Pinpoint the cell where the given text exists, returning its (X, Y) midpoint coordinate. 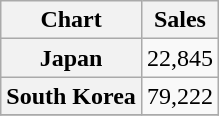
22,845 (180, 58)
Sales (180, 20)
Japan (72, 58)
79,222 (180, 96)
Chart (72, 20)
South Korea (72, 96)
